Detect which cell encompasses the target text, then output its [X, Y] center coordinate. 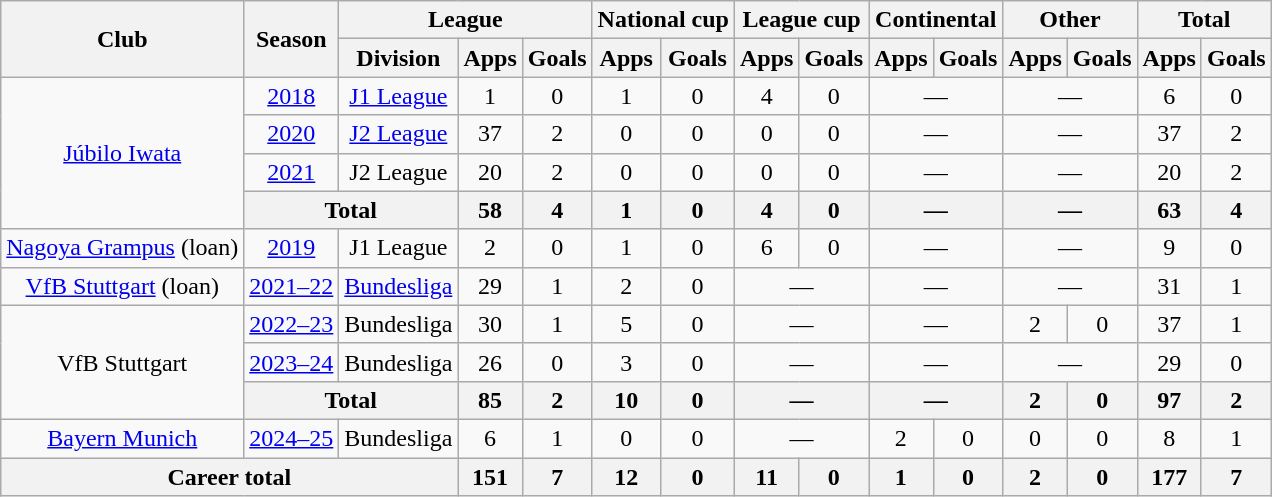
3 [626, 362]
177 [1169, 477]
12 [626, 477]
10 [626, 400]
2021–22 [292, 286]
85 [490, 400]
2020 [292, 134]
VfB Stuttgart [122, 362]
Nagoya Grampus (loan) [122, 248]
Club [122, 39]
97 [1169, 400]
9 [1169, 248]
Continental [936, 20]
8 [1169, 438]
2022–23 [292, 324]
31 [1169, 286]
151 [490, 477]
2018 [292, 96]
2024–25 [292, 438]
5 [626, 324]
Career total [230, 477]
58 [490, 210]
Other [1070, 20]
Season [292, 39]
Bayern Munich [122, 438]
2023–24 [292, 362]
30 [490, 324]
League cup [801, 20]
National cup [663, 20]
63 [1169, 210]
11 [766, 477]
Júbilo Iwata [122, 153]
2019 [292, 248]
VfB Stuttgart (loan) [122, 286]
League [466, 20]
2021 [292, 172]
26 [490, 362]
Division [398, 58]
